Find where the given text appears and provide that cell's center as [x, y] coordinate. 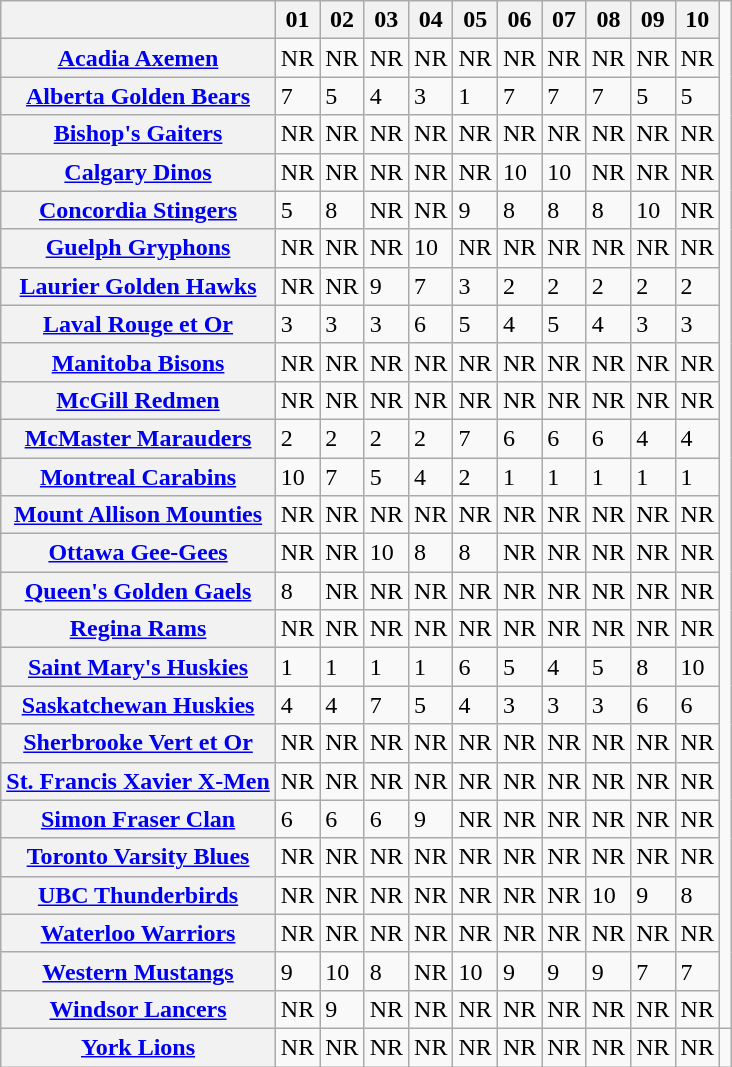
McMaster Marauders [138, 438]
Saskatchewan Huskies [138, 705]
Mount Allison Mounties [138, 515]
St. Francis Xavier X-Men [138, 781]
Queen's Golden Gaels [138, 591]
Toronto Varsity Blues [138, 857]
05 [475, 20]
Manitoba Bisons [138, 362]
UBC Thunderbirds [138, 895]
09 [653, 20]
Ottawa Gee-Gees [138, 553]
Western Mustangs [138, 971]
Regina Rams [138, 629]
Calgary Dinos [138, 172]
Simon Fraser Clan [138, 819]
Concordia Stingers [138, 210]
Guelph Gryphons [138, 248]
01 [297, 20]
Windsor Lancers [138, 1009]
Montreal Carabins [138, 477]
Alberta Golden Bears [138, 96]
03 [386, 20]
04 [431, 20]
Laurier Golden Hawks [138, 286]
Acadia Axemen [138, 58]
York Lions [138, 1047]
Laval Rouge et Or [138, 324]
Waterloo Warriors [138, 933]
Sherbrooke Vert et Or [138, 743]
08 [608, 20]
07 [564, 20]
McGill Redmen [138, 400]
06 [519, 20]
Bishop's Gaiters [138, 134]
02 [342, 20]
Saint Mary's Huskies [138, 667]
